Return [X, Y] of the center of cell containing provided text 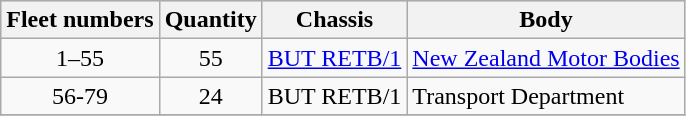
Body [546, 20]
1–55 [80, 58]
Quantity [210, 20]
56-79 [80, 96]
Transport Department [546, 96]
New Zealand Motor Bodies [546, 58]
24 [210, 96]
Fleet numbers [80, 20]
Chassis [334, 20]
55 [210, 58]
